For the text-containing cell, return its midpoint in [X, Y] coordinate format. 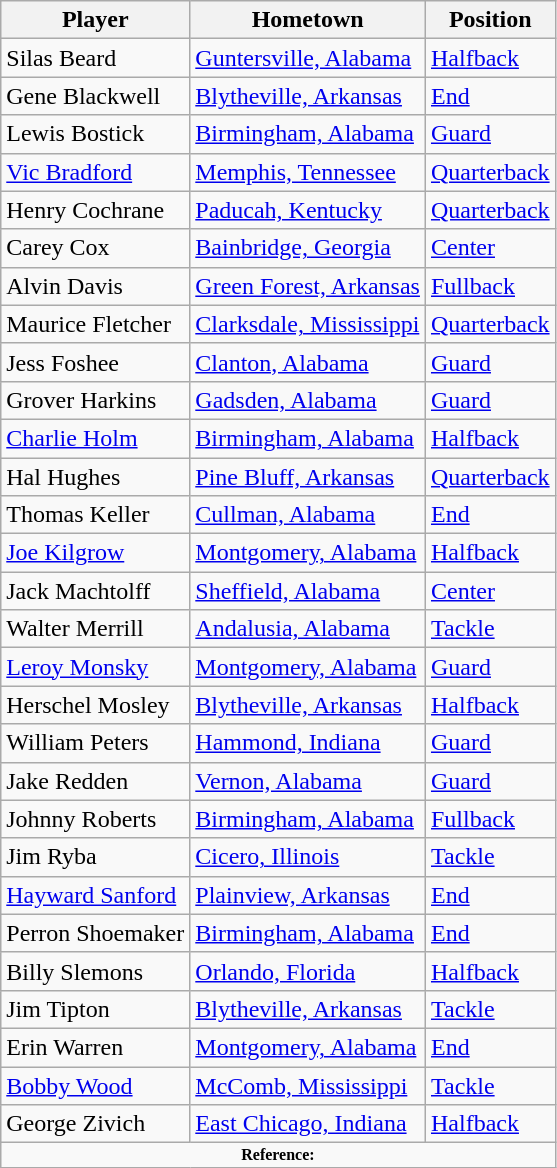
Herschel Mosley [96, 705]
Memphis, Tennessee [308, 172]
Perron Shoemaker [96, 933]
Billy Slemons [96, 971]
Vernon, Alabama [308, 781]
Erin Warren [96, 1047]
Bainbridge, Georgia [308, 248]
Clarksdale, Mississippi [308, 324]
Guntersville, Alabama [308, 58]
Position [490, 20]
George Zivich [96, 1124]
McComb, Mississippi [308, 1085]
Jim Ryba [96, 857]
Green Forest, Arkansas [308, 286]
Paducah, Kentucky [308, 210]
Walter Merrill [96, 629]
Lewis Bostick [96, 134]
Jake Redden [96, 781]
Thomas Keller [96, 515]
Hometown [308, 20]
Andalusia, Alabama [308, 629]
Clanton, Alabama [308, 362]
Henry Cochrane [96, 210]
Gadsden, Alabama [308, 400]
Alvin Davis [96, 286]
Hammond, Indiana [308, 743]
Player [96, 20]
Leroy Monsky [96, 667]
Jim Tipton [96, 1009]
Jack Machtolff [96, 591]
Joe Kilgrow [96, 553]
Sheffield, Alabama [308, 591]
Grover Harkins [96, 400]
Jess Foshee [96, 362]
William Peters [96, 743]
Hal Hughes [96, 477]
Hayward Sanford [96, 895]
Charlie Holm [96, 438]
Cullman, Alabama [308, 515]
Johnny Roberts [96, 819]
Maurice Fletcher [96, 324]
Pine Bluff, Arkansas [308, 477]
Orlando, Florida [308, 971]
Reference: [278, 1155]
Plainview, Arkansas [308, 895]
Bobby Wood [96, 1085]
Carey Cox [96, 248]
Silas Beard [96, 58]
Cicero, Illinois [308, 857]
Vic Bradford [96, 172]
East Chicago, Indiana [308, 1124]
Gene Blackwell [96, 96]
